Output the [X, Y] coordinate of the center of the cell containing the given text.  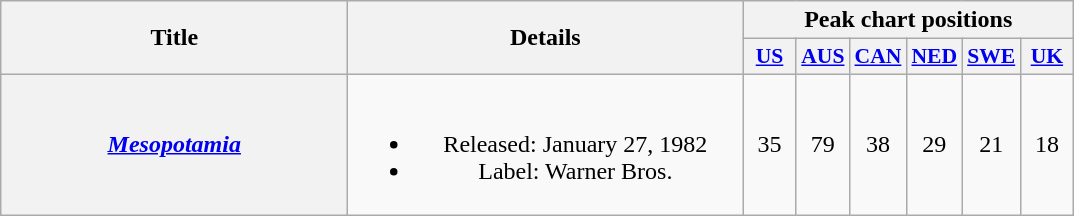
18 [1046, 144]
SWE [991, 57]
Released: January 27, 1982Label: Warner Bros. [546, 144]
AUS [822, 57]
79 [822, 144]
Mesopotamia [174, 144]
38 [878, 144]
29 [934, 144]
CAN [878, 57]
NED [934, 57]
Details [546, 38]
21 [991, 144]
Title [174, 38]
UK [1046, 57]
35 [770, 144]
Peak chart positions [908, 20]
US [770, 57]
